Capture the cell that displays the provided text and extract its [x, y] central coordinate. 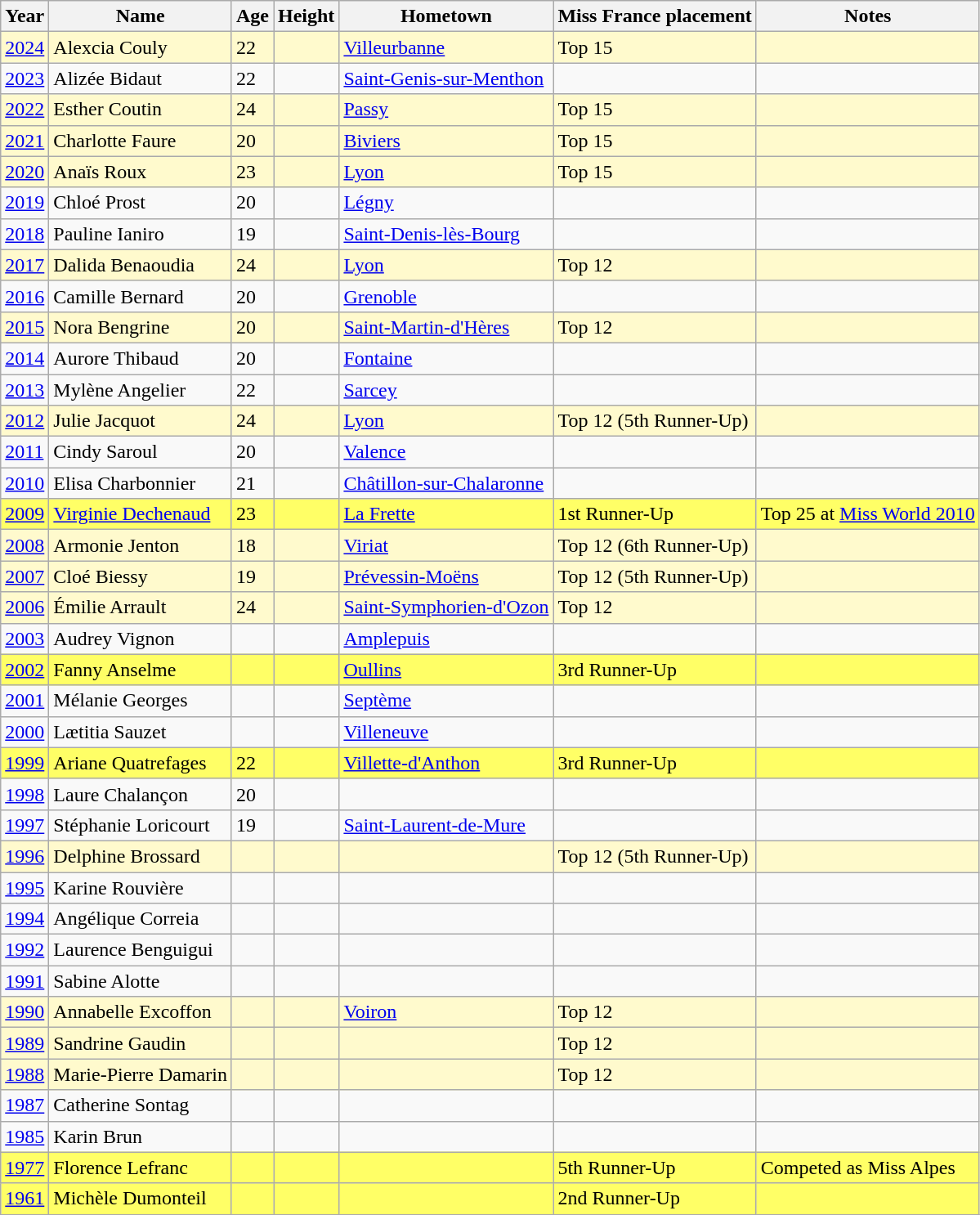
Karine Rouvière [141, 887]
1994 [25, 919]
1985 [25, 1137]
2006 [25, 607]
2020 [25, 172]
Oullins [446, 670]
Aurore Thibaud [141, 358]
Villeurbanne [446, 47]
Marie-Pierre Damarin [141, 1074]
1st Runner-Up [655, 514]
Mylène Angelier [141, 390]
1961 [25, 1199]
1998 [25, 794]
2007 [25, 576]
Villette-d'Anthon [446, 763]
2010 [25, 483]
Cloé Biessy [141, 576]
Viriat [446, 545]
Saint-Martin-d'Hères [446, 327]
Sabine Alotte [141, 981]
Camille Bernard [141, 296]
1992 [25, 950]
Michèle Dumonteil [141, 1199]
Charlotte Faure [141, 141]
Elisa Charbonnier [141, 483]
Pauline Ianiro [141, 234]
Valence [446, 452]
1990 [25, 1012]
Chloé Prost [141, 203]
21 [252, 483]
Name [141, 16]
2024 [25, 47]
Sarcey [446, 390]
Catherine Sontag [141, 1105]
1995 [25, 887]
2009 [25, 514]
Virginie Dechenaud [141, 514]
2nd Runner-Up [655, 1199]
2021 [25, 141]
2008 [25, 545]
Saint-Denis-lès-Bourg [446, 234]
2023 [25, 78]
1996 [25, 856]
Nora Bengrine [141, 327]
2014 [25, 358]
2018 [25, 234]
Julie Jacquot [141, 421]
2015 [25, 327]
1988 [25, 1074]
Septème [446, 701]
1987 [25, 1105]
Annabelle Excoffon [141, 1012]
2017 [25, 265]
Competed as Miss Alpes [868, 1168]
Émilie Arrault [141, 607]
Hometown [446, 16]
Saint-Laurent-de-Mure [446, 825]
2011 [25, 452]
Fontaine [446, 358]
Cindy Saroul [141, 452]
Passy [446, 110]
Légny [446, 203]
Dalida Benaoudia [141, 265]
Saint-Genis-sur-Menthon [446, 78]
Châtillon-sur-Chalaronne [446, 483]
Alexcia Couly [141, 47]
Lætitia Sauzet [141, 732]
18 [252, 545]
Amplepuis [446, 639]
Laurence Benguigui [141, 950]
Grenoble [446, 296]
La Frette [446, 514]
Top 12 (6th Runner-Up) [655, 545]
2016 [25, 296]
Voiron [446, 1012]
Florence Lefranc [141, 1168]
Laure Chalançon [141, 794]
2003 [25, 639]
Ariane Quatrefages [141, 763]
2000 [25, 732]
Prévessin-Moëns [446, 576]
Stéphanie Loricourt [141, 825]
Top 25 at Miss World 2010 [868, 514]
5th Runner-Up [655, 1168]
Biviers [446, 141]
Delphine Brossard [141, 856]
Anaïs Roux [141, 172]
Saint-Symphorien-d'Ozon [446, 607]
Armonie Jenton [141, 545]
Miss France placement [655, 16]
Sandrine Gaudin [141, 1043]
Alizée Bidaut [141, 78]
2002 [25, 670]
Audrey Vignon [141, 639]
Angélique Correia [141, 919]
2001 [25, 701]
Esther Coutin [141, 110]
1991 [25, 981]
2022 [25, 110]
Karin Brun [141, 1137]
Year [25, 16]
Height [306, 16]
Mélanie Georges [141, 701]
Age [252, 16]
1999 [25, 763]
Villeneuve [446, 732]
1989 [25, 1043]
2012 [25, 421]
Notes [868, 16]
Fanny Anselme [141, 670]
1977 [25, 1168]
1997 [25, 825]
2013 [25, 390]
2019 [25, 203]
